Determine the [X, Y] coordinate at the center of the cell enclosing the given text.  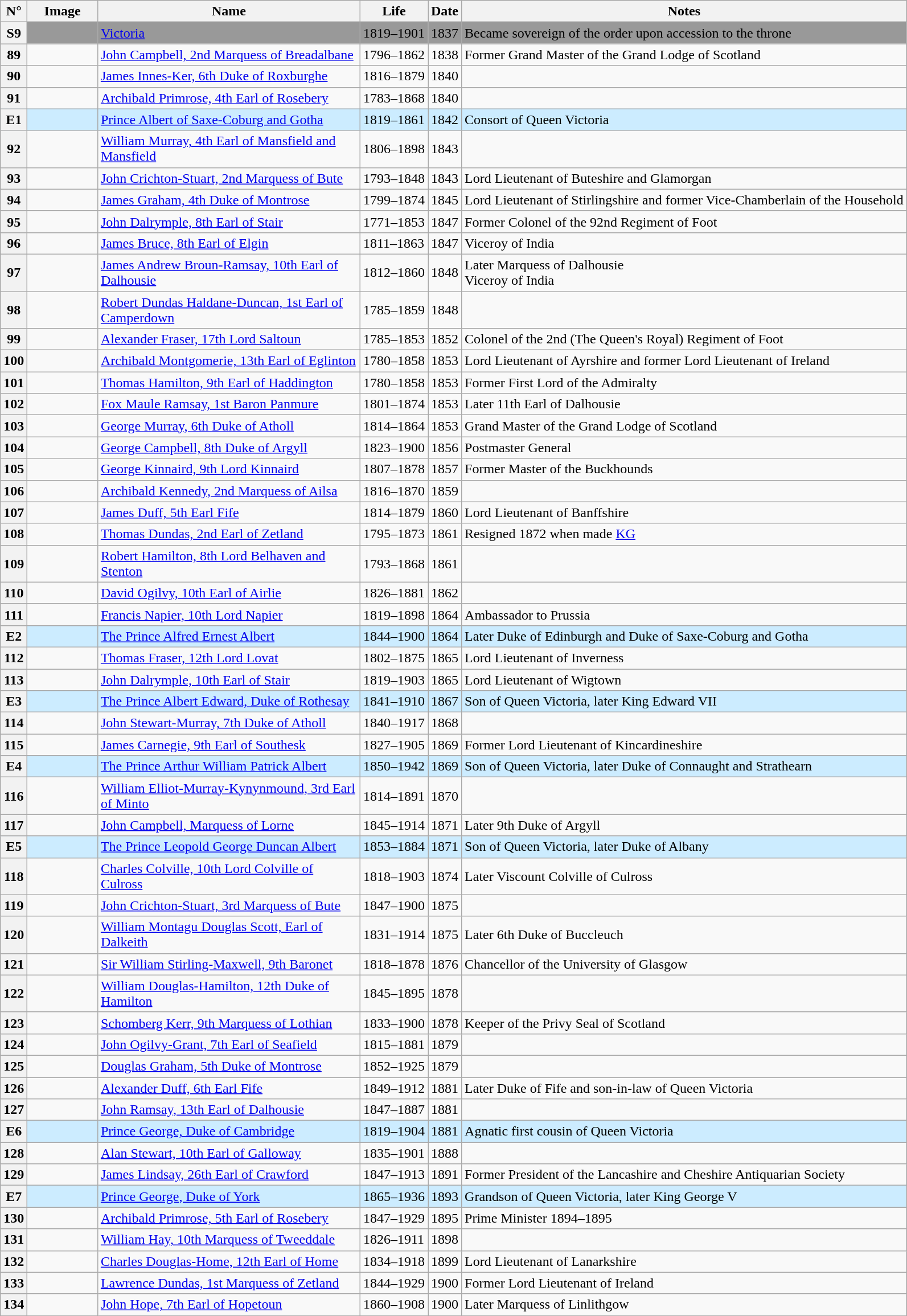
William Hay, 10th Marquess of Tweeddale [229, 1240]
Name [229, 11]
E4 [14, 766]
1899 [445, 1261]
106 [14, 491]
1850–1942 [394, 766]
John Crichton-Stuart, 2nd Marquess of Bute [229, 178]
1853–1884 [394, 847]
Later 9th Duke of Argyll [684, 825]
1874 [445, 876]
Archibald Kennedy, 2nd Marquess of Ailsa [229, 491]
95 [14, 222]
1783–1868 [394, 98]
1847–1913 [394, 1175]
George Kinnaird, 9th Lord Kinnaird [229, 469]
Fox Maule Ramsay, 1st Baron Panmure [229, 404]
107 [14, 513]
1840–1917 [394, 723]
1852–1925 [394, 1066]
116 [14, 796]
110 [14, 593]
1814–1864 [394, 426]
1785–1853 [394, 339]
Thomas Dundas, 2nd Earl of Zetland [229, 534]
122 [14, 993]
Prince Albert of Saxe-Coburg and Gotha [229, 120]
121 [14, 964]
George Murray, 6th Duke of Atholl [229, 426]
William Montagu Douglas Scott, Earl of Dalkeith [229, 935]
91 [14, 98]
William Elliot-Murray-Kynynmound, 3rd Earl of Minto [229, 796]
Former Master of the Buckhounds [684, 469]
114 [14, 723]
Archibald Primrose, 4th Earl of Rosebery [229, 98]
1876 [445, 964]
Son of Queen Victoria, later King Edward VII [684, 702]
126 [14, 1088]
1847–1929 [394, 1218]
1845–1914 [394, 825]
129 [14, 1175]
Former Grand Master of the Grand Lodge of Scotland [684, 55]
E5 [14, 847]
1799–1874 [394, 200]
1785–1859 [394, 310]
119 [14, 905]
John Campbell, Marquess of Lorne [229, 825]
92 [14, 149]
Grandson of Queen Victoria, later King George V [684, 1196]
Prince George, Duke of York [229, 1196]
Charles Colville, 10th Lord Colville of Culross [229, 876]
David Ogilvy, 10th Earl of Airlie [229, 593]
Francis Napier, 10th Lord Napier [229, 614]
Agnatic first cousin of Queen Victoria [684, 1131]
Douglas Graham, 5th Duke of Montrose [229, 1066]
133 [14, 1283]
100 [14, 361]
James Carnegie, 9th Earl of Southesk [229, 745]
1844–1900 [394, 636]
1819–1898 [394, 614]
1847–1887 [394, 1110]
Keeper of the Privy Seal of Scotland [684, 1023]
1845–1895 [394, 993]
Former Lord Lieutenant of Ireland [684, 1283]
Thomas Fraser, 12th Lord Lovat [229, 658]
Postmaster General [684, 448]
Sir William Stirling-Maxwell, 9th Baronet [229, 964]
1806–1898 [394, 149]
1834–1918 [394, 1261]
1865–1936 [394, 1196]
111 [14, 614]
93 [14, 178]
1891 [445, 1175]
Lawrence Dundas, 1st Marquess of Zetland [229, 1283]
John Ogilvy-Grant, 7th Earl of Seafield [229, 1044]
108 [14, 534]
1844–1929 [394, 1283]
124 [14, 1044]
1849–1912 [394, 1088]
1841–1910 [394, 702]
Lord Lieutenant of Buteshire and Glamorgan [684, 178]
1796–1862 [394, 55]
1815–1881 [394, 1044]
John Campbell, 2nd Marquess of Breadalbane [229, 55]
1898 [445, 1240]
1852 [445, 339]
Ambassador to Prussia [684, 614]
1819–1901 [394, 33]
113 [14, 679]
Lord Lieutenant of Banffshire [684, 513]
George Campbell, 8th Duke of Argyll [229, 448]
105 [14, 469]
1771–1853 [394, 222]
1859 [445, 491]
1867 [445, 702]
1831–1914 [394, 935]
1847–1900 [394, 905]
William Douglas-Hamilton, 12th Duke of Hamilton [229, 993]
E2 [14, 636]
Later Duke of Fife and son-in-law of Queen Victoria [684, 1088]
134 [14, 1305]
1835–1901 [394, 1153]
Robert Hamilton, 8th Lord Belhaven and Stenton [229, 564]
104 [14, 448]
William Murray, 4th Earl of Mansfield and Mansfield [229, 149]
97 [14, 272]
1888 [445, 1153]
131 [14, 1240]
E7 [14, 1196]
127 [14, 1110]
118 [14, 876]
Date [445, 11]
120 [14, 935]
Robert Dundas Haldane-Duncan, 1st Earl of Camperdown [229, 310]
1793–1868 [394, 564]
98 [14, 310]
Prince George, Duke of Cambridge [229, 1131]
John Stewart-Murray, 7th Duke of Atholl [229, 723]
James Andrew Broun-Ramsay, 10th Earl of Dalhousie [229, 272]
Alexander Fraser, 17th Lord Saltoun [229, 339]
94 [14, 200]
101 [14, 383]
89 [14, 55]
Later Marquess of Linlithgow [684, 1305]
Later Marquess of DalhousieViceroy of India [684, 272]
Former Colonel of the 92nd Regiment of Foot [684, 222]
1895 [445, 1218]
Later Duke of Edinburgh and Duke of Saxe-Coburg and Gotha [684, 636]
Former First Lord of the Admiralty [684, 383]
Resigned 1872 when made KG [684, 534]
115 [14, 745]
The Prince Albert Edward, Duke of Rothesay [229, 702]
1842 [445, 120]
Lord Lieutenant of Wigtown [684, 679]
Consort of Queen Victoria [684, 120]
1860–1908 [394, 1305]
125 [14, 1066]
James Lindsay, 26th Earl of Crawford [229, 1175]
John Dalrymple, 10th Earl of Stair [229, 679]
1860 [445, 513]
Notes [684, 11]
Alan Stewart, 10th Earl of Galloway [229, 1153]
1856 [445, 448]
1870 [445, 796]
Chancellor of the University of Glasgow [684, 964]
N° [14, 11]
Later 11th Earl of Dalhousie [684, 404]
S9 [14, 33]
1816–1879 [394, 76]
Later Viscount Colville of Culross [684, 876]
1819–1904 [394, 1131]
Prime Minister 1894–1895 [684, 1218]
Schomberg Kerr, 9th Marquess of Lothian [229, 1023]
James Innes-Ker, 6th Duke of Roxburghe [229, 76]
1816–1870 [394, 491]
John Dalrymple, 8th Earl of Stair [229, 222]
Lord Lieutenant of Stirlingshire and former Vice-Chamberlain of the Household [684, 200]
E1 [14, 120]
Later 6th Duke of Buccleuch [684, 935]
The Prince Alfred Ernest Albert [229, 636]
1814–1891 [394, 796]
Son of Queen Victoria, later Duke of Connaught and Strathearn [684, 766]
James Duff, 5th Earl Fife [229, 513]
John Ramsay, 13th Earl of Dalhousie [229, 1110]
Life [394, 11]
102 [14, 404]
1833–1900 [394, 1023]
109 [14, 564]
1868 [445, 723]
128 [14, 1153]
1811–1863 [394, 243]
130 [14, 1218]
Former President of the Lancashire and Cheshire Antiquarian Society [684, 1175]
Son of Queen Victoria, later Duke of Albany [684, 847]
1807–1878 [394, 469]
1845 [445, 200]
1862 [445, 593]
Lord Lieutenant of Ayrshire and former Lord Lieutenant of Ireland [684, 361]
112 [14, 658]
Viceroy of India [684, 243]
1814–1879 [394, 513]
1838 [445, 55]
132 [14, 1261]
1802–1875 [394, 658]
90 [14, 76]
123 [14, 1023]
E6 [14, 1131]
1818–1878 [394, 964]
99 [14, 339]
John Hope, 7th Earl of Hopetoun [229, 1305]
1818–1903 [394, 876]
Thomas Hamilton, 9th Earl of Haddington [229, 383]
James Graham, 4th Duke of Montrose [229, 200]
1826–1911 [394, 1240]
1819–1903 [394, 679]
Grand Master of the Grand Lodge of Scotland [684, 426]
Victoria [229, 33]
1793–1848 [394, 178]
Archibald Montgomerie, 13th Earl of Eglinton [229, 361]
Archibald Primrose, 5th Earl of Rosebery [229, 1218]
E3 [14, 702]
1823–1900 [394, 448]
1795–1873 [394, 534]
1801–1874 [394, 404]
Lord Lieutenant of Inverness [684, 658]
1826–1881 [394, 593]
1837 [445, 33]
James Bruce, 8th Earl of Elgin [229, 243]
1812–1860 [394, 272]
The Prince Leopold George Duncan Albert [229, 847]
The Prince Arthur William Patrick Albert [229, 766]
117 [14, 825]
1857 [445, 469]
Lord Lieutenant of Lanarkshire [684, 1261]
Colonel of the 2nd (The Queen's Royal) Regiment of Foot [684, 339]
96 [14, 243]
1893 [445, 1196]
1819–1861 [394, 120]
103 [14, 426]
Became sovereign of the order upon accession to the throne [684, 33]
1827–1905 [394, 745]
Charles Douglas-Home, 12th Earl of Home [229, 1261]
John Crichton-Stuart, 3rd Marquess of Bute [229, 905]
Image [63, 11]
Alexander Duff, 6th Earl Fife [229, 1088]
Former Lord Lieutenant of Kincardineshire [684, 745]
